Detect which cell encompasses the target text, then output its [X, Y] center coordinate. 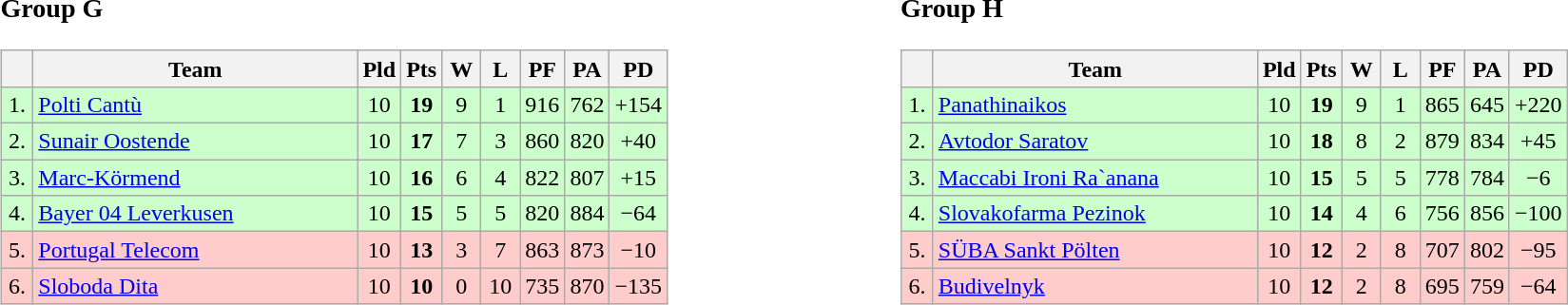
18 [1322, 142]
Panathinaikos [1095, 105]
−100 [1539, 214]
16 [422, 178]
762 [588, 105]
+15 [639, 178]
756 [1442, 214]
879 [1442, 142]
759 [1487, 286]
645 [1487, 105]
Bayer 04 Leverkusen [196, 214]
695 [1442, 286]
865 [1442, 105]
Sloboda Dita [196, 286]
+220 [1539, 105]
0 [462, 286]
−10 [639, 250]
884 [588, 214]
+45 [1539, 142]
802 [1487, 250]
863 [542, 250]
860 [542, 142]
+154 [639, 105]
870 [588, 286]
873 [588, 250]
17 [422, 142]
735 [542, 286]
−95 [1539, 250]
14 [1322, 214]
807 [588, 178]
13 [422, 250]
707 [1442, 250]
Budivelnyk [1095, 286]
SÜBA Sankt Pölten [1095, 250]
822 [542, 178]
Marc-Körmend [196, 178]
Avtodor Saratov [1095, 142]
916 [542, 105]
Polti Cantù [196, 105]
Sunair Oostende [196, 142]
Maccabi Ironi Ra`anana [1095, 178]
−6 [1539, 178]
Portugal Telecom [196, 250]
778 [1442, 178]
+40 [639, 142]
784 [1487, 178]
856 [1487, 214]
−135 [639, 286]
834 [1487, 142]
Slovakofarma Pezinok [1095, 214]
